Return the (x, y) coordinate for the center point of the cell that contains the specified text.  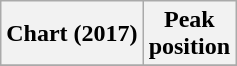
Chart (2017) (72, 34)
Peakposition (189, 34)
